Extract the (X, Y) coordinate from the center of the cell holding the provided text.  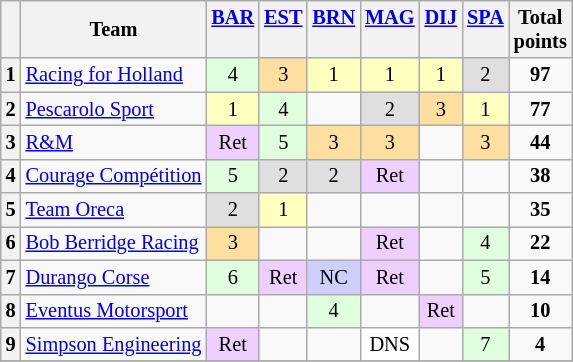
SPA (486, 29)
44 (540, 142)
Pescarolo Sport (114, 109)
10 (540, 311)
Team (114, 29)
NC (334, 277)
BRN (334, 29)
Bob Berridge Racing (114, 243)
BAR (232, 29)
35 (540, 210)
22 (540, 243)
DNS (390, 344)
Courage Compétition (114, 176)
R&M (114, 142)
97 (540, 75)
Simpson Engineering (114, 344)
Racing for Holland (114, 75)
14 (540, 277)
Durango Corse (114, 277)
38 (540, 176)
MAG (390, 29)
Totalpoints (540, 29)
77 (540, 109)
8 (11, 311)
Eventus Motorsport (114, 311)
DIJ (442, 29)
9 (11, 344)
Team Oreca (114, 210)
EST (283, 29)
